Capture the cell that displays the provided text and extract its (X, Y) central coordinate. 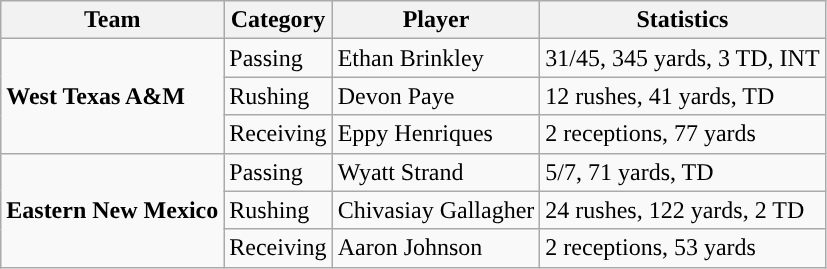
2 receptions, 53 yards (682, 248)
5/7, 71 yards, TD (682, 172)
Ethan Brinkley (436, 58)
Eppy Henriques (436, 134)
West Texas A&M (112, 96)
24 rushes, 122 yards, 2 TD (682, 210)
Devon Paye (436, 96)
Category (278, 20)
Eastern New Mexico (112, 210)
Team (112, 20)
2 receptions, 77 yards (682, 134)
Player (436, 20)
Aaron Johnson (436, 248)
Chivasiay Gallagher (436, 210)
31/45, 345 yards, 3 TD, INT (682, 58)
12 rushes, 41 yards, TD (682, 96)
Statistics (682, 20)
Wyatt Strand (436, 172)
